Find where the given text appears and provide that cell's center as (x, y) coordinate. 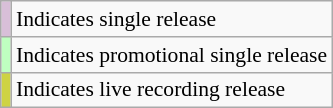
Indicates single release (172, 19)
Indicates live recording release (172, 90)
Indicates promotional single release (172, 55)
